Output the [x, y] coordinate of the center of the cell containing the given text.  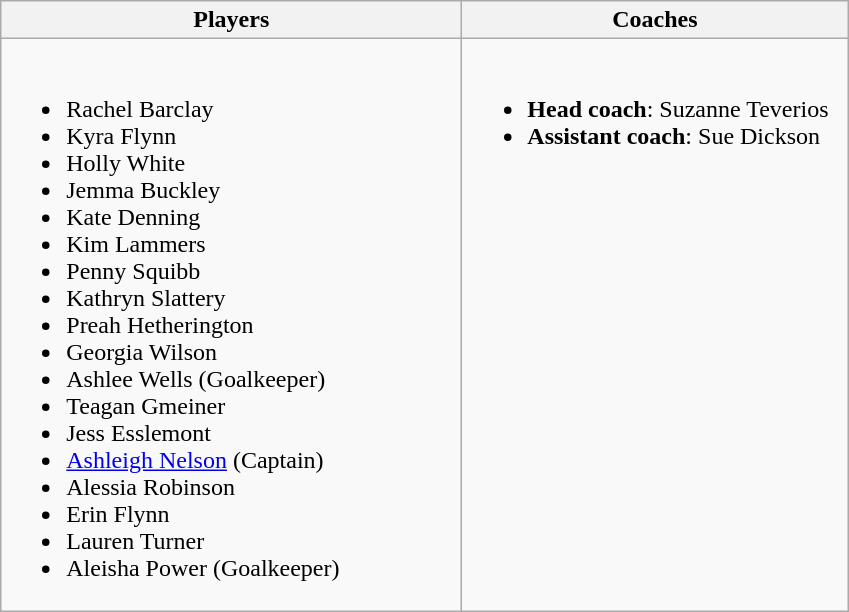
Head coach: Suzanne TeveriosAssistant coach: Sue Dickson [655, 325]
Coaches [655, 20]
Players [232, 20]
